For the text-containing cell, return its midpoint in (X, Y) coordinate format. 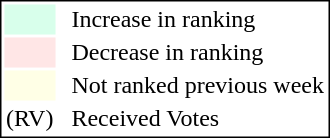
Received Votes (198, 119)
Decrease in ranking (198, 53)
Not ranked previous week (198, 85)
(RV) (29, 119)
Increase in ranking (198, 19)
